Provide the [X, Y] coordinate of the cell's center where the given text is located.  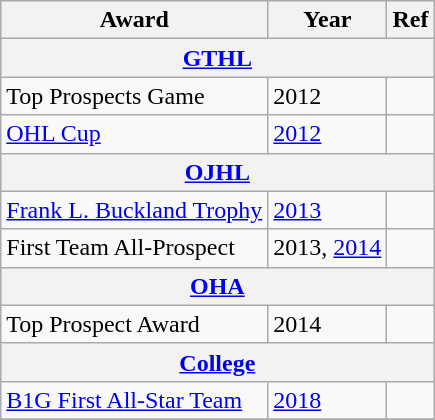
Ref [410, 20]
Top Prospect Award [134, 324]
College [218, 362]
OJHL [218, 172]
Year [328, 20]
OHL Cup [134, 134]
Award [134, 20]
2013, 2014 [328, 248]
GTHL [218, 58]
B1G First All-Star Team [134, 400]
2013 [328, 210]
Frank L. Buckland Trophy [134, 210]
2014 [328, 324]
2018 [328, 400]
First Team All-Prospect [134, 248]
Top Prospects Game [134, 96]
OHA [218, 286]
